For the text-containing cell, return its midpoint in [X, Y] coordinate format. 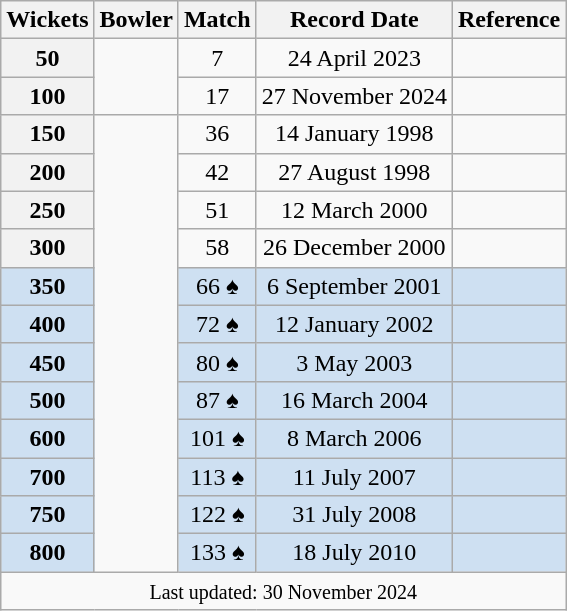
17 [217, 96]
500 [48, 400]
6 September 2001 [354, 286]
450 [48, 362]
Reference [508, 20]
7 [217, 58]
12 March 2000 [354, 210]
42 [217, 172]
133 ♠ [217, 553]
600 [48, 438]
11 July 2007 [354, 477]
36 [217, 134]
58 [217, 248]
800 [48, 553]
Bowler [136, 20]
200 [48, 172]
700 [48, 477]
12 January 2002 [354, 324]
51 [217, 210]
14 January 1998 [354, 134]
18 July 2010 [354, 553]
113 ♠ [217, 477]
101 ♠ [217, 438]
87 ♠ [217, 400]
50 [48, 58]
400 [48, 324]
Last updated: 30 November 2024 [284, 591]
80 ♠ [217, 362]
150 [48, 134]
31 July 2008 [354, 515]
122 ♠ [217, 515]
Match [217, 20]
24 April 2023 [354, 58]
Record Date [354, 20]
72 ♠ [217, 324]
26 December 2000 [354, 248]
350 [48, 286]
100 [48, 96]
27 August 1998 [354, 172]
27 November 2024 [354, 96]
16 March 2004 [354, 400]
300 [48, 248]
Wickets [48, 20]
8 March 2006 [354, 438]
750 [48, 515]
3 May 2003 [354, 362]
66 ♠ [217, 286]
250 [48, 210]
